Output the [x, y] coordinate of the center of the cell containing the given text.  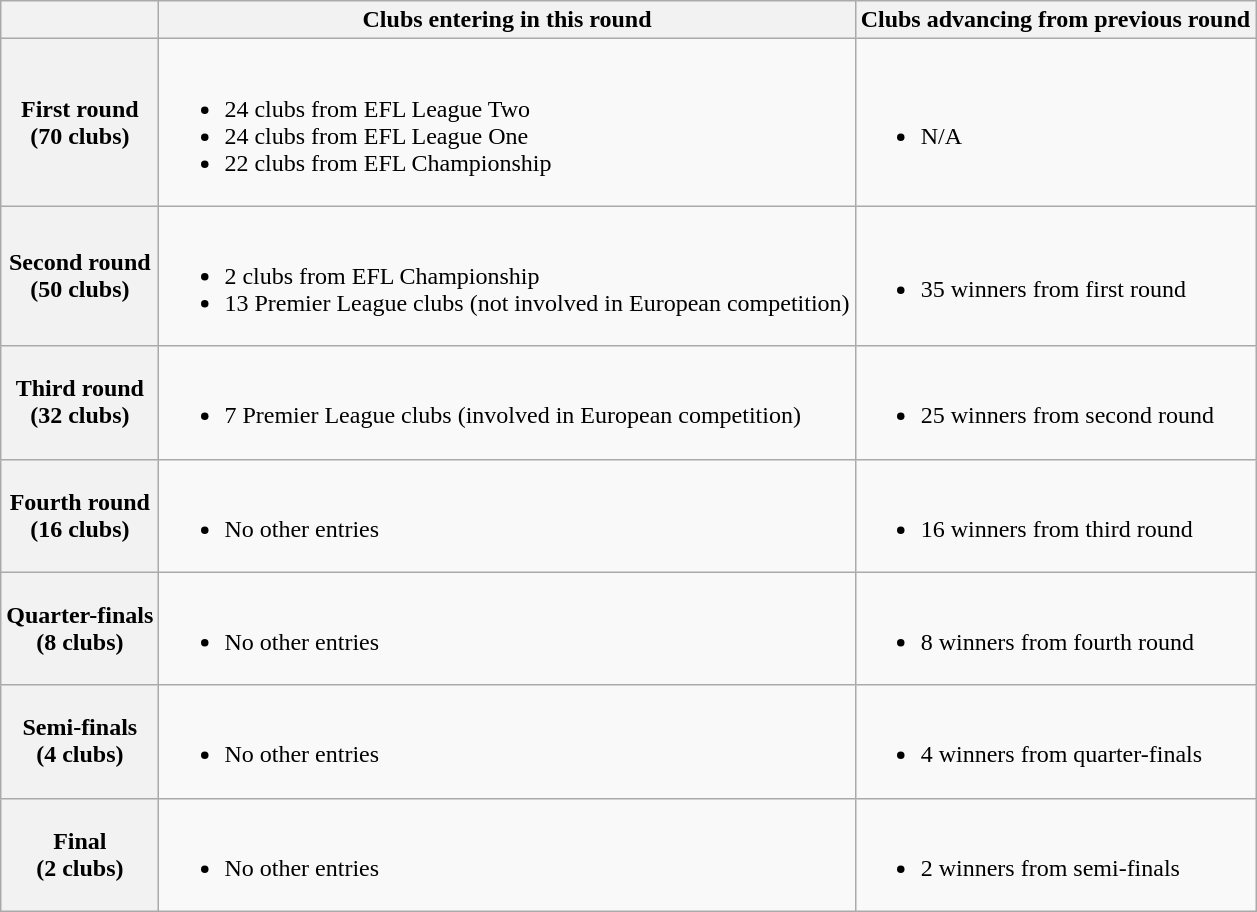
2 clubs from EFL Championship13 Premier League clubs (not involved in European competition) [507, 276]
35 winners from first round [1055, 276]
4 winners from quarter-finals [1055, 742]
25 winners from second round [1055, 402]
Semi-finals(4 clubs) [80, 742]
Final(2 clubs) [80, 854]
16 winners from third round [1055, 516]
Third round(32 clubs) [80, 402]
First round(70 clubs) [80, 122]
Clubs advancing from previous round [1055, 20]
Clubs entering in this round [507, 20]
Second round(50 clubs) [80, 276]
N/A [1055, 122]
7 Premier League clubs (involved in European competition) [507, 402]
Quarter-finals(8 clubs) [80, 628]
8 winners from fourth round [1055, 628]
2 winners from semi-finals [1055, 854]
Fourth round(16 clubs) [80, 516]
24 clubs from EFL League Two24 clubs from EFL League One22 clubs from EFL Championship [507, 122]
